Provide the [X, Y] coordinate of the cell's center where the given text is located.  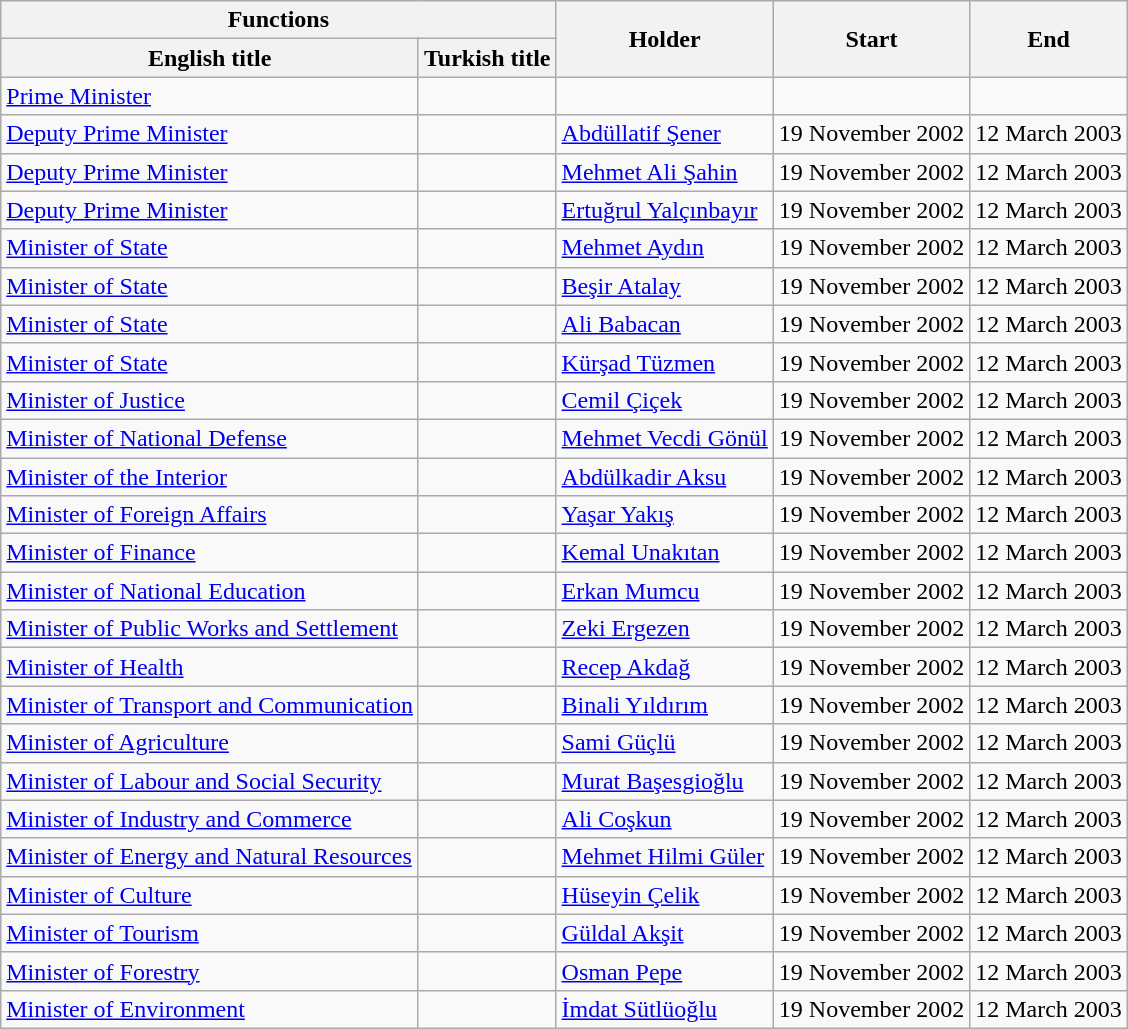
Ertuğrul Yalçınbayır [664, 210]
Kemal Unakıtan [664, 553]
Minister of Finance [210, 553]
Ali Babacan [664, 324]
Osman Pepe [664, 971]
Minister of Foreign Affairs [210, 515]
Minister of the Interior [210, 477]
Mehmet Aydın [664, 248]
Minister of Industry and Commerce [210, 819]
Turkish title [487, 58]
Recep Akdağ [664, 667]
Minister of Health [210, 667]
Minister of National Education [210, 591]
Abdüllatif Şener [664, 134]
Functions [278, 20]
Prime Minister [210, 96]
Minister of National Defense [210, 438]
Yaşar Yakış [664, 515]
Sami Güçlü [664, 743]
Minister of Environment [210, 1009]
Start [871, 39]
Minister of Forestry [210, 971]
Murat Başesgioğlu [664, 781]
Minister of Culture [210, 895]
Güldal Akşit [664, 933]
Hüseyin Çelik [664, 895]
İmdat Sütlüoğlu [664, 1009]
End [1049, 39]
Erkan Mumcu [664, 591]
Minister of Justice [210, 400]
Beşir Atalay [664, 286]
English title [210, 58]
Minister of Tourism [210, 933]
Mehmet Vecdi Gönül [664, 438]
Minister of Agriculture [210, 743]
Cemil Çiçek [664, 400]
Zeki Ergezen [664, 629]
Minister of Labour and Social Security [210, 781]
Mehmet Ali Şahin [664, 172]
Minister of Transport and Communication [210, 705]
Abdülkadir Aksu [664, 477]
Kürşad Tüzmen [664, 362]
Minister of Public Works and Settlement [210, 629]
Mehmet Hilmi Güler [664, 857]
Ali Coşkun [664, 819]
Holder [664, 39]
Binali Yıldırım [664, 705]
Minister of Energy and Natural Resources [210, 857]
